Extract the (x, y) coordinate from the center of the cell holding the provided text.  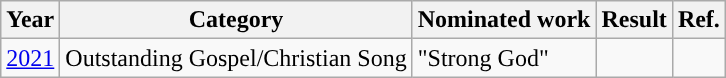
Year (30, 20)
Ref. (698, 20)
"Strong God" (504, 58)
Nominated work (504, 20)
2021 (30, 58)
Result (634, 20)
Outstanding Gospel/Christian Song (236, 58)
Category (236, 20)
